Return [x, y] of the center of cell containing provided text 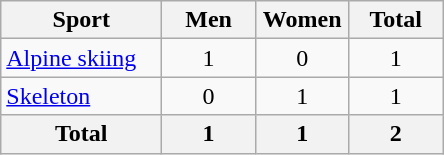
Sport [82, 20]
2 [396, 134]
Men [209, 20]
Women [302, 20]
Alpine skiing [82, 58]
Skeleton [82, 96]
